Locate the cell with the specified text and output its (X, Y) center coordinate. 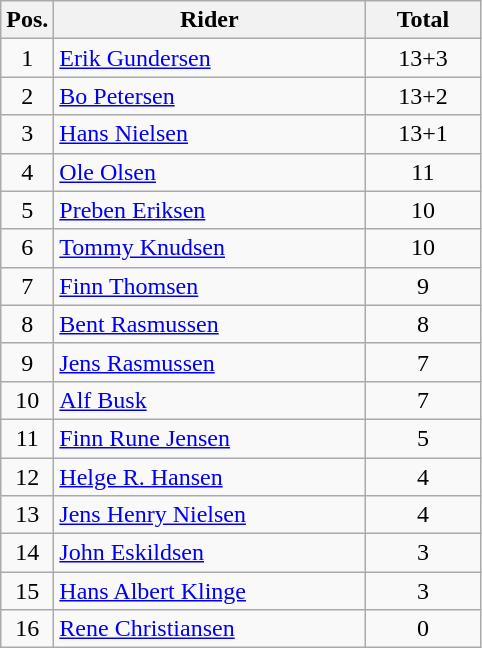
Helge R. Hansen (210, 477)
Hans Albert Klinge (210, 591)
Jens Henry Nielsen (210, 515)
6 (28, 248)
Jens Rasmussen (210, 362)
15 (28, 591)
1 (28, 58)
Alf Busk (210, 400)
13+2 (423, 96)
13 (28, 515)
Rene Christiansen (210, 629)
Tommy Knudsen (210, 248)
2 (28, 96)
13+1 (423, 134)
John Eskildsen (210, 553)
0 (423, 629)
Hans Nielsen (210, 134)
Total (423, 20)
Rider (210, 20)
Bent Rasmussen (210, 324)
12 (28, 477)
Finn Rune Jensen (210, 438)
13+3 (423, 58)
14 (28, 553)
Preben Eriksen (210, 210)
Ole Olsen (210, 172)
16 (28, 629)
Bo Petersen (210, 96)
Erik Gundersen (210, 58)
Pos. (28, 20)
Finn Thomsen (210, 286)
